Detect which cell encompasses the target text, then output its (X, Y) center coordinate. 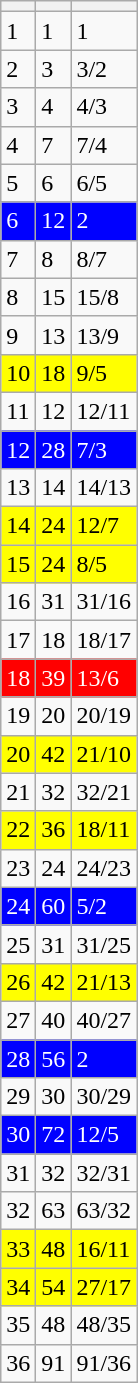
30/29 (104, 1097)
6/5 (104, 183)
13/9 (104, 335)
26 (18, 982)
23 (18, 868)
31/16 (104, 602)
24/23 (104, 868)
17 (18, 640)
72 (54, 1135)
18/11 (104, 830)
14/13 (104, 488)
21/13 (104, 982)
16 (18, 602)
56 (54, 1059)
8/5 (104, 564)
48/35 (104, 1325)
25 (18, 944)
7/4 (104, 145)
27 (18, 1020)
54 (54, 1287)
33 (18, 1249)
27/17 (104, 1287)
5/2 (104, 906)
7/3 (104, 449)
19 (18, 716)
34 (18, 1287)
35 (18, 1325)
21 (18, 792)
8/7 (104, 259)
9/5 (104, 373)
21/10 (104, 754)
39 (54, 678)
15/8 (104, 297)
91/36 (104, 1363)
32/31 (104, 1173)
20/19 (104, 716)
63 (54, 1211)
4/3 (104, 107)
10 (18, 373)
18/17 (104, 640)
13/6 (104, 678)
12/7 (104, 526)
40/27 (104, 1020)
12/5 (104, 1135)
63/32 (104, 1211)
22 (18, 830)
40 (54, 1020)
12/11 (104, 411)
31/25 (104, 944)
11 (18, 411)
32/21 (104, 792)
5 (18, 183)
91 (54, 1363)
60 (54, 906)
16/11 (104, 1249)
9 (18, 335)
3/2 (104, 69)
29 (18, 1097)
